Return the [X, Y] coordinate for the center point of the cell that contains the specified text.  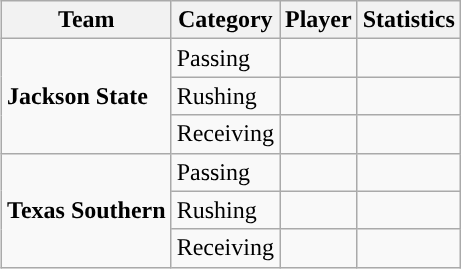
Team [87, 20]
Texas Southern [87, 210]
Statistics [408, 20]
Jackson State [87, 96]
Category [225, 20]
Player [319, 20]
